Return the [x, y] coordinate for the center point of the cell that contains the specified text.  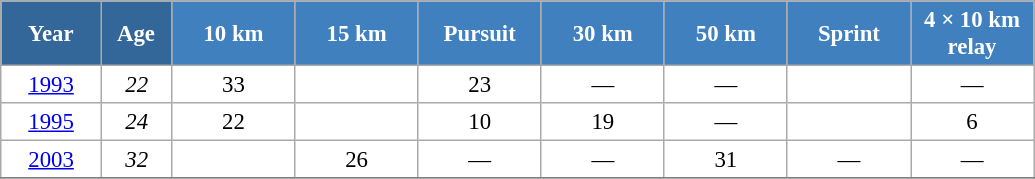
Year [52, 34]
6 [972, 122]
33 [234, 85]
50 km [726, 34]
15 km [356, 34]
19 [602, 122]
Pursuit [480, 34]
10 km [234, 34]
26 [356, 160]
31 [726, 160]
1993 [52, 85]
4 × 10 km relay [972, 34]
1995 [52, 122]
2003 [52, 160]
Sprint [848, 34]
30 km [602, 34]
10 [480, 122]
32 [136, 160]
Age [136, 34]
24 [136, 122]
23 [480, 85]
